Locate the cell with the specified text and output its (x, y) center coordinate. 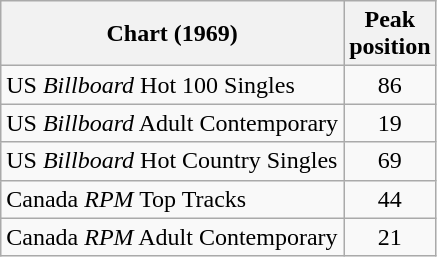
69 (390, 161)
44 (390, 199)
Canada RPM Top Tracks (172, 199)
86 (390, 85)
Peak position (390, 34)
US Billboard Adult Contemporary (172, 123)
21 (390, 237)
Chart (1969) (172, 34)
19 (390, 123)
US Billboard Hot 100 Singles (172, 85)
US Billboard Hot Country Singles (172, 161)
Canada RPM Adult Contemporary (172, 237)
